Output the (X, Y) coordinate of the center of the cell containing the given text.  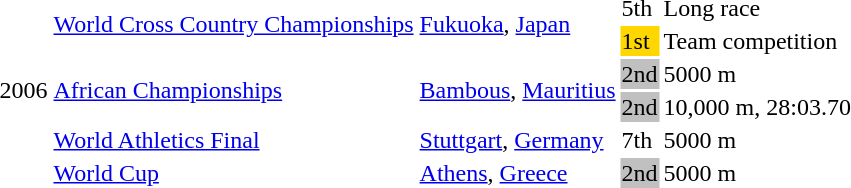
1st (640, 41)
7th (640, 140)
World Athletics Final (234, 140)
Bambous, Mauritius (518, 90)
African Championships (234, 90)
Stuttgart, Germany (518, 140)
Athens, Greece (518, 173)
World Cup (234, 173)
